Search for the cell housing the specified text and yield its [x, y] center coordinate. 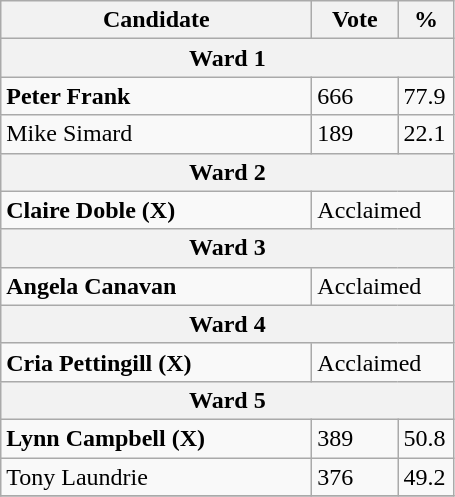
376 [355, 477]
389 [355, 438]
77.9 [426, 96]
Angela Canavan [156, 286]
Tony Laundrie [156, 477]
Ward 5 [228, 400]
Mike Simard [156, 134]
% [426, 20]
Ward 2 [228, 172]
666 [355, 96]
189 [355, 134]
22.1 [426, 134]
Claire Doble (X) [156, 210]
Lynn Campbell (X) [156, 438]
Ward 3 [228, 248]
Candidate [156, 20]
50.8 [426, 438]
Cria Pettingill (X) [156, 362]
Peter Frank [156, 96]
Ward 1 [228, 58]
49.2 [426, 477]
Ward 4 [228, 324]
Vote [355, 20]
